For the text-containing cell, return its midpoint in (x, y) coordinate format. 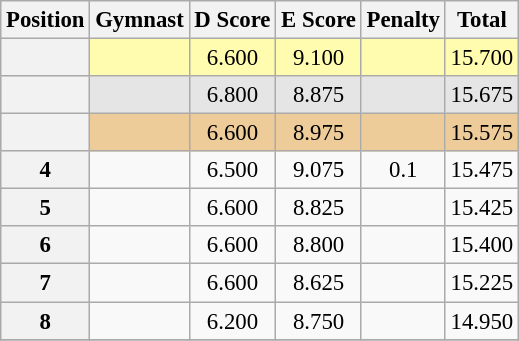
15.675 (482, 95)
Gymnast (140, 20)
Total (482, 20)
15.575 (482, 133)
15.400 (482, 245)
9.100 (318, 58)
6 (46, 245)
Penalty (403, 20)
8 (46, 321)
8.825 (318, 208)
7 (46, 283)
14.950 (482, 321)
0.1 (403, 170)
6.500 (232, 170)
8.975 (318, 133)
15.475 (482, 170)
4 (46, 170)
6.200 (232, 321)
8.875 (318, 95)
E Score (318, 20)
8.625 (318, 283)
8.750 (318, 321)
15.700 (482, 58)
15.425 (482, 208)
8.800 (318, 245)
6.800 (232, 95)
15.225 (482, 283)
D Score (232, 20)
9.075 (318, 170)
5 (46, 208)
Position (46, 20)
